Return [x, y] of the center of cell containing provided text 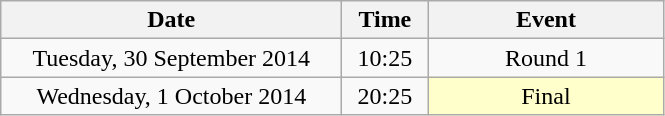
Final [546, 96]
Time [385, 20]
Event [546, 20]
Date [172, 20]
Tuesday, 30 September 2014 [172, 58]
Wednesday, 1 October 2014 [172, 96]
10:25 [385, 58]
20:25 [385, 96]
Round 1 [546, 58]
